Find where the given text appears and provide that cell's center as [x, y] coordinate. 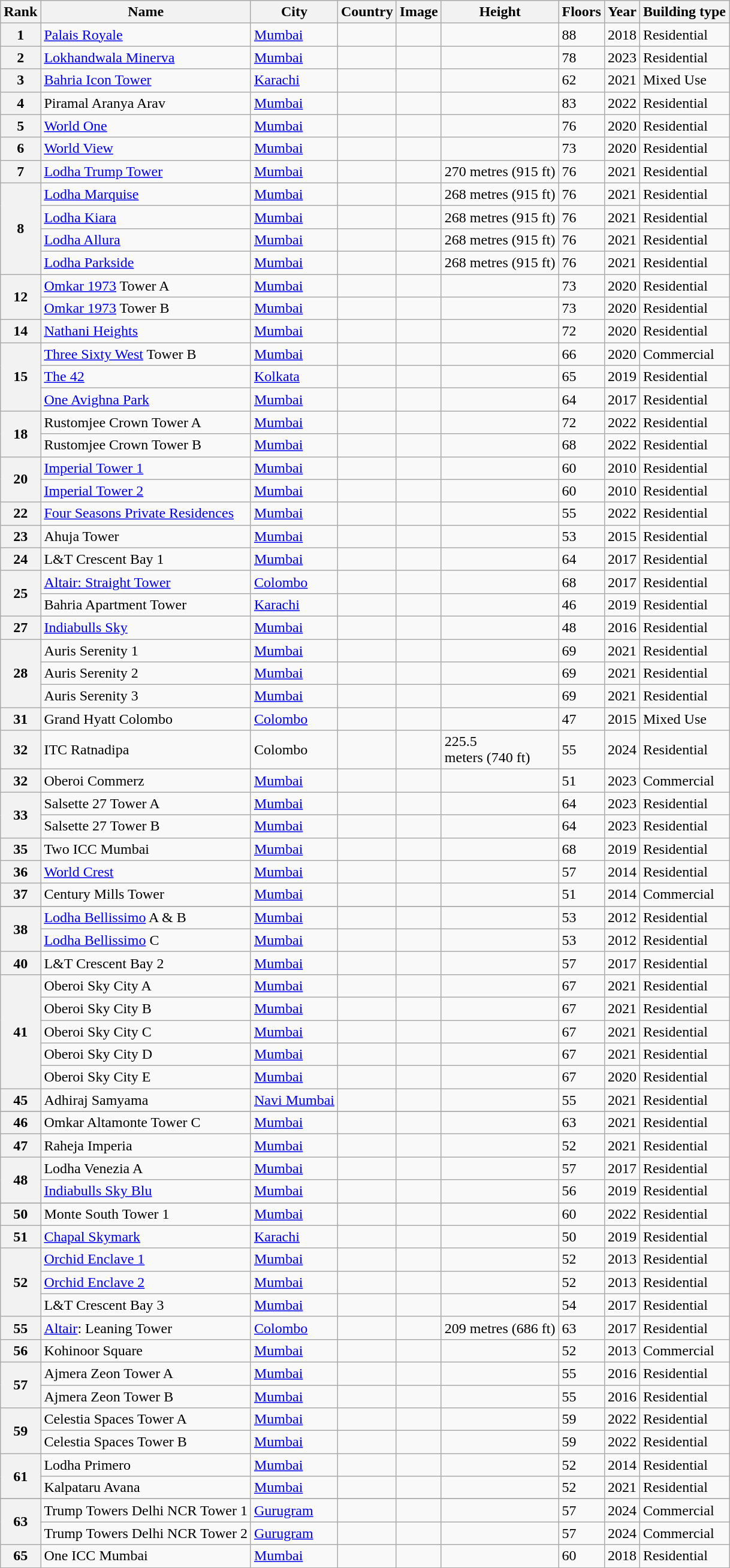
36 [20, 872]
Two ICC Mumbai [146, 849]
28 [20, 673]
Oberoi Sky City E [146, 1077]
Ajmera Zeon Tower A [146, 1373]
The 42 [146, 377]
25 [20, 593]
Oberoi Sky City B [146, 1008]
2 [20, 58]
Trump Towers Delhi NCR Tower 1 [146, 1510]
33 [20, 815]
Grand Hyatt Colombo [146, 719]
Lodha Parkside [146, 262]
L&T Crescent Bay 1 [146, 559]
Lokhandwala Minerva [146, 58]
Floors [581, 12]
Lodha Bellissimo C [146, 940]
Lodha Kiara [146, 217]
One ICC Mumbai [146, 1556]
City [294, 12]
Lodha Trump Tower [146, 171]
83 [581, 103]
Country [367, 12]
Image [418, 12]
61 [20, 1476]
Bahria Apartment Tower [146, 605]
41 [20, 1031]
Navi Mumbai [294, 1100]
Omkar Altamonte Tower C [146, 1123]
Four Seasons Private Residences [146, 513]
7 [20, 171]
L&T Crescent Bay 3 [146, 1305]
World View [146, 149]
Monte South Tower 1 [146, 1214]
Celestia Spaces Tower B [146, 1442]
6 [20, 149]
31 [20, 719]
Building type [684, 12]
Kohinoor Square [146, 1351]
1 [20, 35]
Three Sixty West Tower B [146, 354]
24 [20, 559]
Nathani Heights [146, 331]
88 [581, 35]
Auris Serenity 3 [146, 696]
One Avighna Park [146, 400]
Omkar 1973 Tower B [146, 309]
5 [20, 126]
Lodha Bellissimo A & B [146, 917]
Height [500, 12]
Altair: Straight Tower [146, 582]
62 [581, 80]
Trump Towers Delhi NCR Tower 2 [146, 1533]
Lodha Primero [146, 1465]
Palais Royale [146, 35]
23 [20, 536]
Rank [20, 12]
Oberoi Sky City C [146, 1031]
Imperial Tower 1 [146, 468]
12 [20, 297]
18 [20, 434]
Kalpataru Avana [146, 1488]
22 [20, 513]
Auris Serenity 1 [146, 650]
World Crest [146, 872]
78 [581, 58]
37 [20, 895]
270 metres (915 ft) [500, 171]
Rustomjee Crown Tower B [146, 445]
Altair: Leaning Tower [146, 1328]
Century Mills Tower [146, 895]
Oberoi Commerz [146, 781]
Lodha Allura [146, 240]
Imperial Tower 2 [146, 491]
ITC Ratnadipa [146, 750]
15 [20, 377]
Year [622, 12]
Salsette 27 Tower B [146, 826]
Rustomjee Crown Tower A [146, 422]
66 [581, 354]
40 [20, 963]
225.5meters (740 ft) [500, 750]
Omkar 1973 Tower A [146, 286]
Piramal Aranya Arav [146, 103]
3 [20, 80]
45 [20, 1100]
Bahria Icon Tower [146, 80]
Orchid Enclave 1 [146, 1259]
209 metres (686 ft) [500, 1328]
14 [20, 331]
Ahuja Tower [146, 536]
Auris Serenity 2 [146, 673]
Salsette 27 Tower A [146, 803]
38 [20, 929]
4 [20, 103]
27 [20, 627]
World One [146, 126]
Chapal Skymark [146, 1237]
Ajmera Zeon Tower B [146, 1397]
Raheja Imperia [146, 1146]
20 [20, 479]
Orchid Enclave 2 [146, 1282]
35 [20, 849]
Lodha Venezia A [146, 1168]
Indiabulls Sky Blu [146, 1191]
Name [146, 12]
Oberoi Sky City D [146, 1055]
Lodha Marquise [146, 194]
Celestia Spaces Tower A [146, 1419]
8 [20, 228]
54 [581, 1305]
Oberoi Sky City A [146, 986]
Indiabulls Sky [146, 627]
Kolkata [294, 377]
L&T Crescent Bay 2 [146, 963]
Adhiraj Samyama [146, 1100]
